Identify which cell holds the provided text, then report its (X, Y) central coordinate. 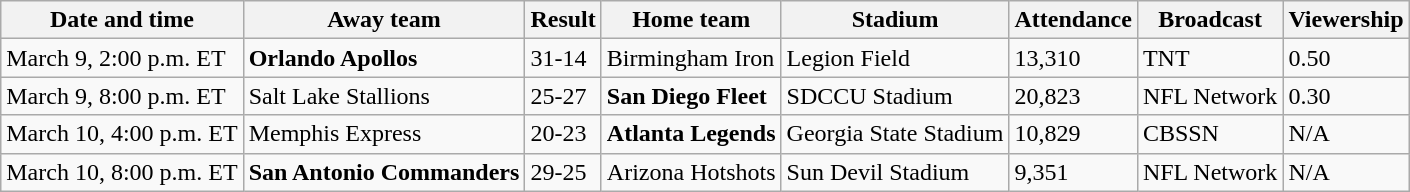
Home team (691, 20)
Stadium (895, 20)
Atlanta Legends (691, 134)
Attendance (1073, 20)
Viewership (1346, 20)
March 9, 2:00 p.m. ET (122, 58)
Birmingham Iron (691, 58)
31-14 (563, 58)
March 10, 8:00 p.m. ET (122, 172)
Away team (384, 20)
9,351 (1073, 172)
Arizona Hotshots (691, 172)
Memphis Express (384, 134)
Orlando Apollos (384, 58)
San Antonio Commanders (384, 172)
Date and time (122, 20)
13,310 (1073, 58)
March 9, 8:00 p.m. ET (122, 96)
Result (563, 20)
March 10, 4:00 p.m. ET (122, 134)
25-27 (563, 96)
20,823 (1073, 96)
San Diego Fleet (691, 96)
SDCCU Stadium (895, 96)
0.30 (1346, 96)
20-23 (563, 134)
Sun Devil Stadium (895, 172)
10,829 (1073, 134)
Georgia State Stadium (895, 134)
TNT (1210, 58)
0.50 (1346, 58)
Salt Lake Stallions (384, 96)
CBSSN (1210, 134)
Legion Field (895, 58)
29-25 (563, 172)
Broadcast (1210, 20)
